Scan for the cell matching the given text and deliver its (x, y) coordinate at center. 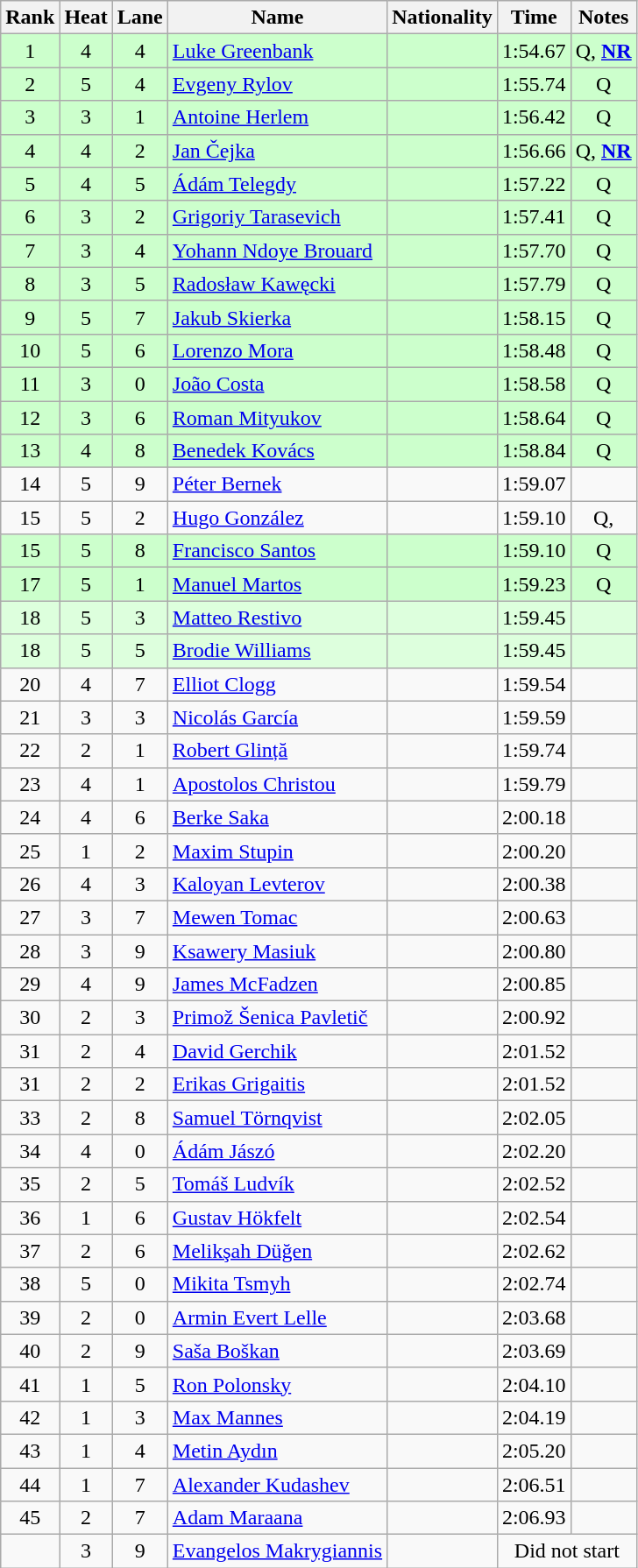
2:02.05 (534, 1118)
43 (30, 1451)
38 (30, 1284)
34 (30, 1151)
Manuel Martos (277, 584)
Mikita Tsmyh (277, 1284)
2:04.10 (534, 1384)
Ron Polonsky (277, 1384)
Name (277, 18)
Grigoriy Tarasevich (277, 217)
14 (30, 484)
1:57.41 (534, 217)
João Costa (277, 384)
Ádám Jászó (277, 1151)
Notes (603, 18)
Melikşah Düğen (277, 1251)
2:02.20 (534, 1151)
26 (30, 884)
Péter Bernek (277, 484)
Ádám Telegdy (277, 184)
Jan Čejka (277, 151)
17 (30, 584)
Samuel Törnqvist (277, 1118)
Ksawery Masiuk (277, 950)
Lane (140, 18)
Saša Boškan (277, 1351)
33 (30, 1118)
11 (30, 384)
Radosław Kawęcki (277, 284)
1:58.64 (534, 418)
Luke Greenbank (277, 51)
Francisco Santos (277, 551)
2:06.51 (534, 1485)
13 (30, 451)
2:00.92 (534, 1018)
Metin Aydın (277, 1451)
1:57.22 (534, 184)
Brodie Williams (277, 651)
1:58.58 (534, 384)
2:02.74 (534, 1284)
Erikas Grigaitis (277, 1084)
2:00.38 (534, 884)
Yohann Ndoye Brouard (277, 251)
Nationality (443, 18)
Berke Saka (277, 817)
1:56.42 (534, 117)
Antoine Herlem (277, 117)
29 (30, 985)
Armin Evert Lelle (277, 1317)
1:56.66 (534, 151)
39 (30, 1317)
Rank (30, 18)
35 (30, 1184)
James McFadzen (277, 985)
2:00.63 (534, 917)
1:54.67 (534, 51)
1:58.48 (534, 350)
2:00.80 (534, 950)
Hugo González (277, 518)
Evangelos Makrygiannis (277, 1551)
2:03.69 (534, 1351)
21 (30, 717)
12 (30, 418)
10 (30, 350)
Gustav Hökfelt (277, 1218)
1:59.59 (534, 717)
2:05.20 (534, 1451)
David Gerchik (277, 1051)
2:02.62 (534, 1251)
Roman Mityukov (277, 418)
Jakub Skierka (277, 317)
27 (30, 917)
2:03.68 (534, 1317)
41 (30, 1384)
Lorenzo Mora (277, 350)
45 (30, 1518)
Did not start (566, 1551)
25 (30, 851)
2:00.20 (534, 851)
Evgeny Rylov (277, 84)
42 (30, 1417)
Time (534, 18)
1:58.15 (534, 317)
Benedek Kovács (277, 451)
Kaloyan Levterov (277, 884)
1:58.84 (534, 451)
23 (30, 784)
1:59.23 (534, 584)
Nicolás García (277, 717)
Robert Glință (277, 751)
2:06.93 (534, 1518)
1:57.79 (534, 284)
Maxim Stupin (277, 851)
Primož Šenica Pavletič (277, 1018)
Adam Maraana (277, 1518)
Apostolos Christou (277, 784)
24 (30, 817)
1:55.74 (534, 84)
1:59.07 (534, 484)
20 (30, 684)
30 (30, 1018)
Tomáš Ludvík (277, 1184)
40 (30, 1351)
Heat (86, 18)
Alexander Kudashev (277, 1485)
2:00.85 (534, 985)
2:02.54 (534, 1218)
1:59.74 (534, 751)
Mewen Tomac (277, 917)
2:02.52 (534, 1184)
2:04.19 (534, 1417)
37 (30, 1251)
28 (30, 950)
1:59.79 (534, 784)
36 (30, 1218)
2:00.18 (534, 817)
1:57.70 (534, 251)
22 (30, 751)
Q, (603, 518)
Max Mannes (277, 1417)
Elliot Clogg (277, 684)
44 (30, 1485)
Matteo Restivo (277, 618)
1:59.54 (534, 684)
